Scan for the cell matching the given text and deliver its [X, Y] coordinate at center. 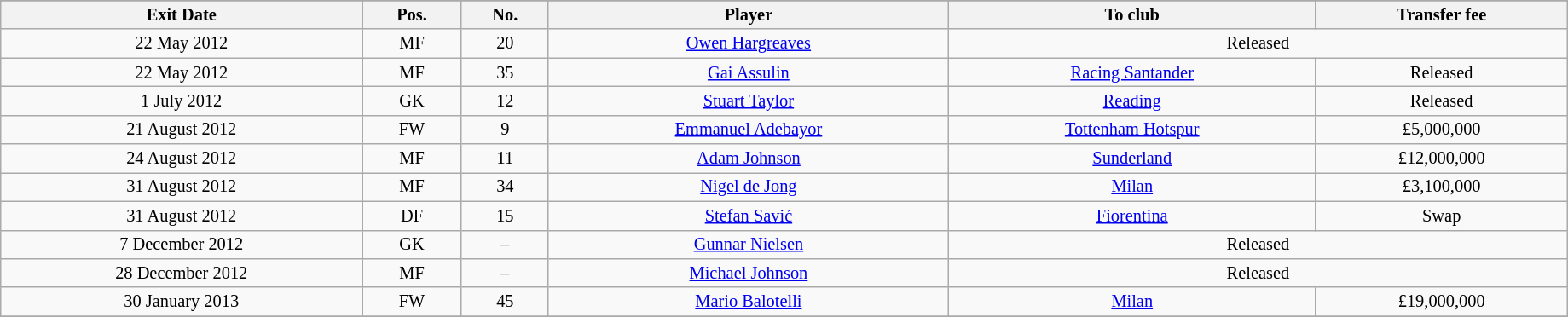
20 [505, 43]
Reading [1132, 101]
£19,000,000 [1441, 302]
28 December 2012 [182, 273]
Fiorentina [1132, 216]
£5,000,000 [1441, 130]
Player [749, 14]
11 [505, 158]
Sunderland [1132, 158]
Nigel de Jong [749, 187]
Gunnar Nielsen [749, 245]
9 [505, 130]
Exit Date [182, 14]
Mario Balotelli [749, 302]
34 [505, 187]
Tottenham Hotspur [1132, 130]
Owen Hargreaves [749, 43]
24 August 2012 [182, 158]
1 July 2012 [182, 101]
Swap [1441, 216]
Stefan Savić [749, 216]
No. [505, 14]
35 [505, 72]
Gai Assulin [749, 72]
Adam Johnson [749, 158]
7 December 2012 [182, 245]
DF [413, 216]
Transfer fee [1441, 14]
Emmanuel Adebayor [749, 130]
£3,100,000 [1441, 187]
£12,000,000 [1441, 158]
21 August 2012 [182, 130]
Stuart Taylor [749, 101]
Michael Johnson [749, 273]
12 [505, 101]
30 January 2013 [182, 302]
15 [505, 216]
Pos. [413, 14]
To club [1132, 14]
Racing Santander [1132, 72]
45 [505, 302]
